Return (x, y) of the center of cell containing provided text 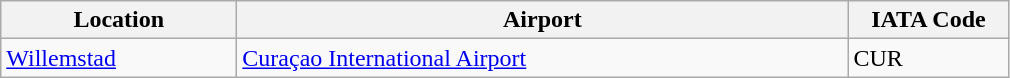
Airport (542, 20)
Location (119, 20)
IATA Code (928, 20)
Willemstad (119, 58)
Curaçao International Airport (542, 58)
CUR (928, 58)
